Provide the (X, Y) coordinate of the cell's center where the given text is located.  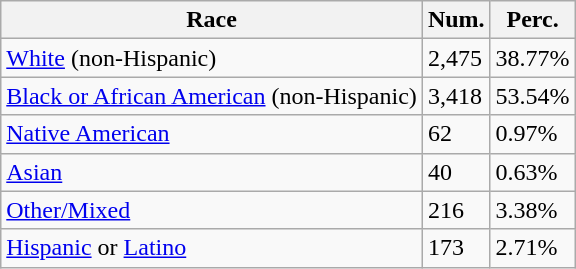
Num. (456, 20)
2.71% (532, 248)
0.97% (532, 134)
Hispanic or Latino (212, 248)
Perc. (532, 20)
White (non-Hispanic) (212, 58)
173 (456, 248)
40 (456, 172)
38.77% (532, 58)
3,418 (456, 96)
Black or African American (non-Hispanic) (212, 96)
Other/Mixed (212, 210)
62 (456, 134)
216 (456, 210)
0.63% (532, 172)
Race (212, 20)
Native American (212, 134)
53.54% (532, 96)
3.38% (532, 210)
Asian (212, 172)
2,475 (456, 58)
